Find where the given text appears and provide that cell's center as [X, Y] coordinate. 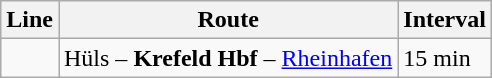
Hüls – Krefeld Hbf – Rheinhafen [228, 58]
Route [228, 20]
Line [30, 20]
15 min [445, 58]
Interval [445, 20]
